Capture the cell that displays the provided text and extract its (X, Y) central coordinate. 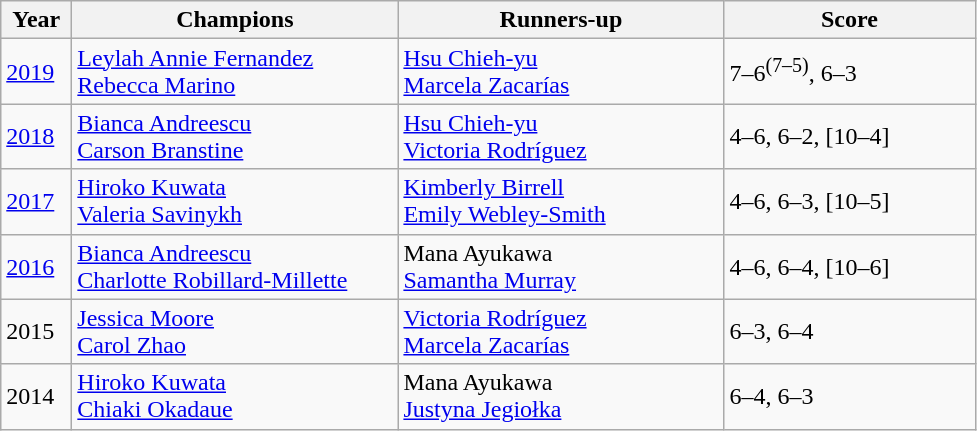
Runners-up (561, 20)
Victoria Rodríguez Marcela Zacarías (561, 332)
4–6, 6–3, [10–5] (850, 202)
Mana Ayukawa Samantha Murray (561, 266)
6–4, 6–3 (850, 396)
Year (36, 20)
Hiroko Kuwata Valeria Savinykh (235, 202)
2016 (36, 266)
Hsu Chieh-yu Victoria Rodríguez (561, 136)
Champions (235, 20)
Hsu Chieh-yu Marcela Zacarías (561, 72)
Mana Ayukawa Justyna Jegiołka (561, 396)
Bianca Andreescu Carson Branstine (235, 136)
2019 (36, 72)
2017 (36, 202)
4–6, 6–2, [10–4] (850, 136)
Jessica Moore Carol Zhao (235, 332)
Score (850, 20)
6–3, 6–4 (850, 332)
Bianca Andreescu Charlotte Robillard-Millette (235, 266)
Hiroko Kuwata Chiaki Okadaue (235, 396)
2018 (36, 136)
2014 (36, 396)
Kimberly Birrell Emily Webley-Smith (561, 202)
Leylah Annie Fernandez Rebecca Marino (235, 72)
4–6, 6–4, [10–6] (850, 266)
7–6(7–5), 6–3 (850, 72)
2015 (36, 332)
